Output the (X, Y) coordinate of the center of the cell containing the given text.  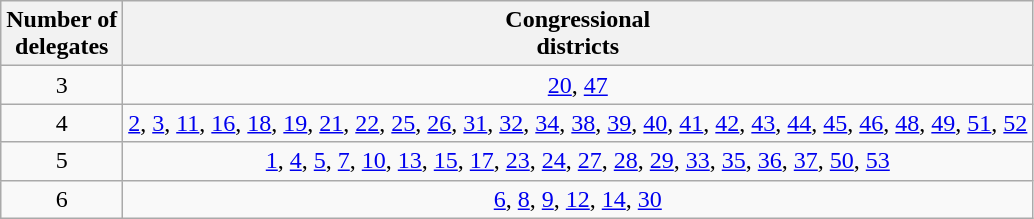
Number of delegates (62, 34)
20, 47 (578, 85)
3 (62, 85)
1, 4, 5, 7, 10, 13, 15, 17, 23, 24, 27, 28, 29, 33, 35, 36, 37, 50, 53 (578, 161)
Congressionaldistricts (578, 34)
6, 8, 9, 12, 14, 30 (578, 199)
5 (62, 161)
6 (62, 199)
4 (62, 123)
2, 3, 11, 16, 18, 19, 21, 22, 25, 26, 31, 32, 34, 38, 39, 40, 41, 42, 43, 44, 45, 46, 48, 49, 51, 52 (578, 123)
